Output the [x, y] coordinate of the center of the cell containing the given text.  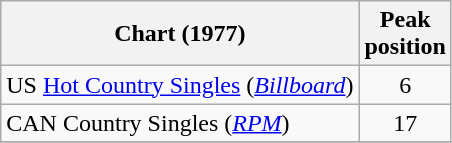
17 [405, 123]
US Hot Country Singles (Billboard) [180, 85]
Chart (1977) [180, 34]
6 [405, 85]
Peakposition [405, 34]
CAN Country Singles (RPM) [180, 123]
